Search for the cell housing the specified text and yield its [x, y] center coordinate. 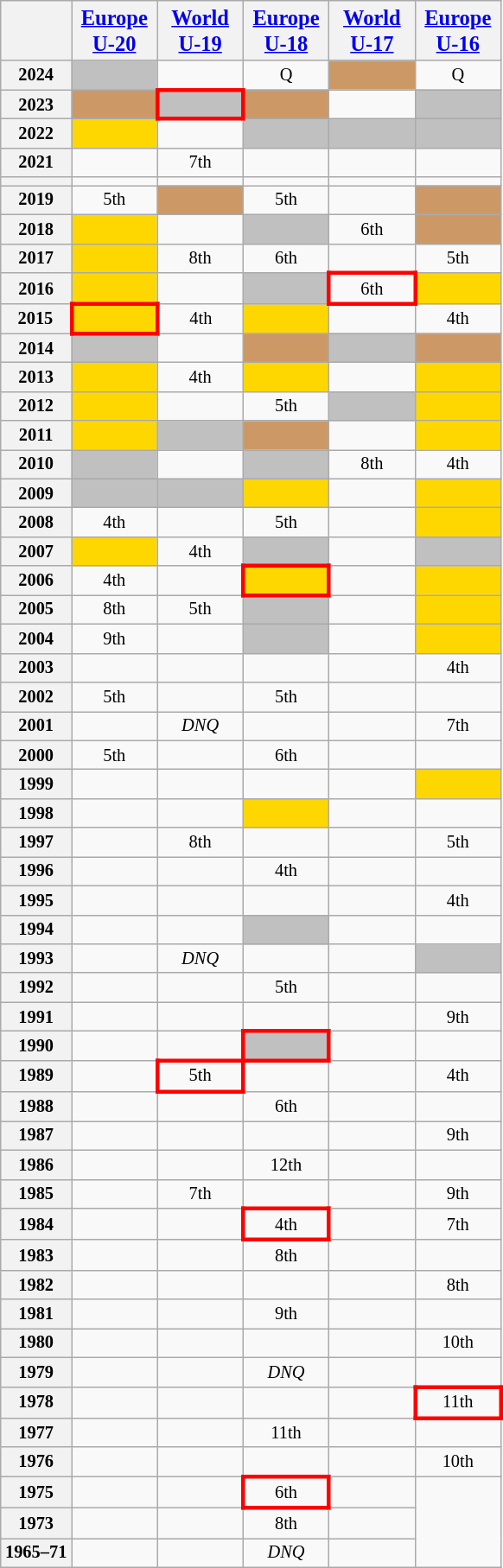
2007 [36, 551]
1986 [36, 1165]
2002 [36, 696]
1985 [36, 1194]
2024 [36, 75]
2013 [36, 377]
1977 [36, 1432]
1975 [36, 1493]
2012 [36, 406]
WorldU-17 [372, 30]
EuropeU-20 [114, 30]
2022 [36, 133]
1981 [36, 1314]
2010 [36, 464]
1989 [36, 1076]
1993 [36, 958]
1991 [36, 1017]
2017 [36, 258]
2015 [36, 319]
1978 [36, 1403]
2008 [36, 523]
1987 [36, 1135]
1997 [36, 842]
1996 [36, 871]
1992 [36, 987]
1998 [36, 813]
1965–71 [36, 1552]
2016 [36, 289]
1983 [36, 1254]
2011 [36, 435]
2004 [36, 638]
2003 [36, 668]
1980 [36, 1343]
2014 [36, 348]
1984 [36, 1223]
EuropeU-16 [458, 30]
2001 [36, 726]
2005 [36, 609]
WorldU-19 [201, 30]
2006 [36, 581]
1973 [36, 1522]
1988 [36, 1107]
1999 [36, 784]
2009 [36, 493]
1995 [36, 900]
1994 [36, 930]
2000 [36, 755]
1976 [36, 1462]
1979 [36, 1372]
12th [285, 1165]
1982 [36, 1285]
2019 [36, 200]
2023 [36, 105]
EuropeU-18 [285, 30]
1990 [36, 1045]
2018 [36, 229]
2021 [36, 162]
